For the text-containing cell, return its midpoint in (X, Y) coordinate format. 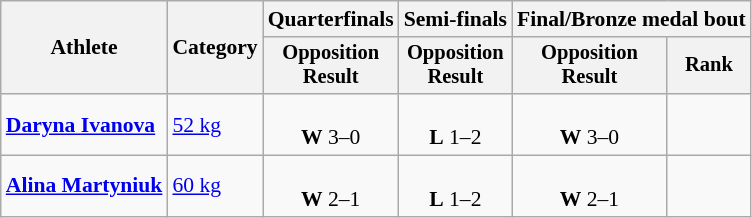
Semi-finals (456, 19)
Category (214, 48)
Rank (709, 66)
Alina Martyniuk (84, 186)
Quarterfinals (331, 19)
Daryna Ivanova (84, 124)
60 kg (214, 186)
Final/Bronze medal bout (632, 19)
52 kg (214, 124)
Athlete (84, 48)
